For the text-containing cell, return its midpoint in [X, Y] coordinate format. 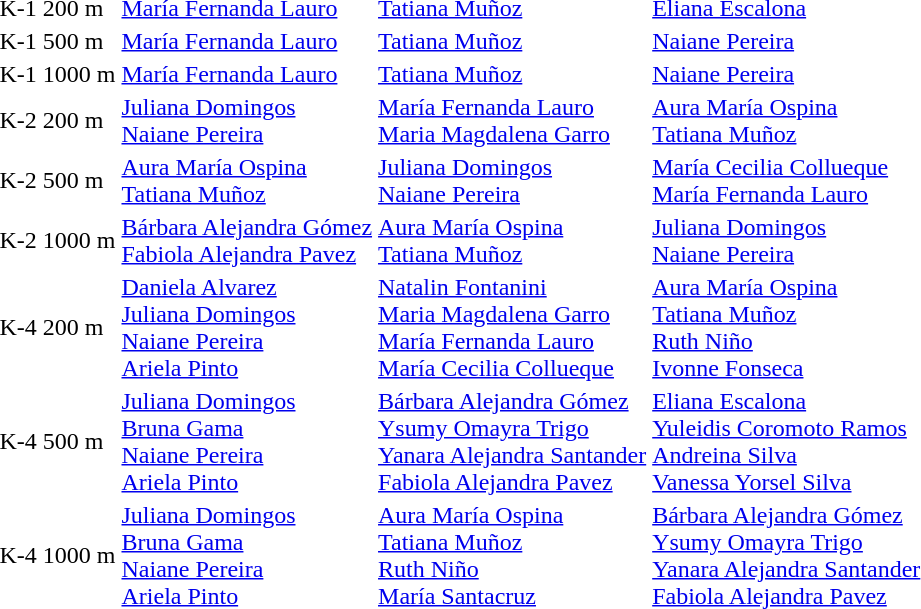
Bárbara Alejandra GómezFabiola Alejandra Pavez [247, 240]
María Fernanda LauroMaria Magdalena Garro [512, 120]
Juliana DomingosBruna GamaNaiane PereiraAriela Pinto [247, 442]
Natalin FontaniniMaria Magdalena GarroMaría Fernanda LauroMaría Cecilia Collueque [512, 328]
Bárbara Alejandra GómezYsumy Omayra TrigoYanara Alejandra SantanderFabiola Alejandra Pavez [512, 442]
Daniela AlvarezJuliana DomingosNaiane PereiraAriela Pinto [247, 328]
